Search for the cell housing the specified text and yield its (X, Y) center coordinate. 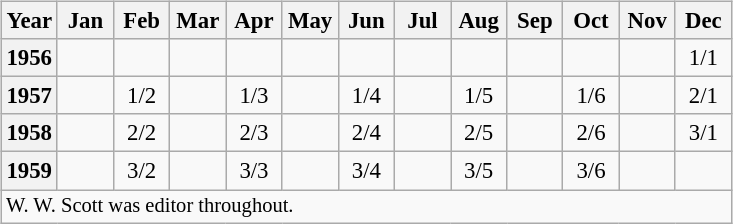
Aug (479, 21)
2/4 (366, 133)
2/2 (141, 133)
Mar (198, 21)
2/6 (591, 133)
Apr (254, 21)
2/5 (479, 133)
Jul (422, 21)
1/4 (366, 96)
1957 (29, 96)
2/3 (254, 133)
1/1 (703, 58)
3/5 (479, 171)
Feb (141, 21)
Year (29, 21)
3/4 (366, 171)
Nov (647, 21)
Jan (85, 21)
3/3 (254, 171)
1956 (29, 58)
3/2 (141, 171)
W. W. Scott was editor throughout. (366, 207)
1959 (29, 171)
1/6 (591, 96)
3/1 (703, 133)
Oct (591, 21)
1/2 (141, 96)
Sep (535, 21)
2/1 (703, 96)
1/5 (479, 96)
Jun (366, 21)
1/3 (254, 96)
3/6 (591, 171)
May (310, 21)
1958 (29, 133)
Dec (703, 21)
